Pinpoint the cell where the given text exists, returning its (X, Y) midpoint coordinate. 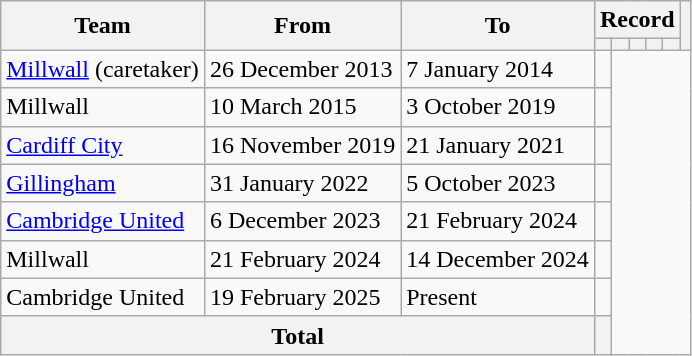
Record (637, 20)
3 October 2019 (498, 107)
6 December 2023 (302, 221)
31 January 2022 (302, 183)
10 March 2015 (302, 107)
Present (498, 297)
From (302, 26)
19 February 2025 (302, 297)
Millwall (caretaker) (103, 69)
Cardiff City (103, 145)
14 December 2024 (498, 259)
To (498, 26)
Gillingham (103, 183)
26 December 2013 (302, 69)
21 January 2021 (498, 145)
Total (298, 335)
Team (103, 26)
7 January 2014 (498, 69)
16 November 2019 (302, 145)
5 October 2023 (498, 183)
